Return the (X, Y) coordinate for the center point of the cell that contains the specified text.  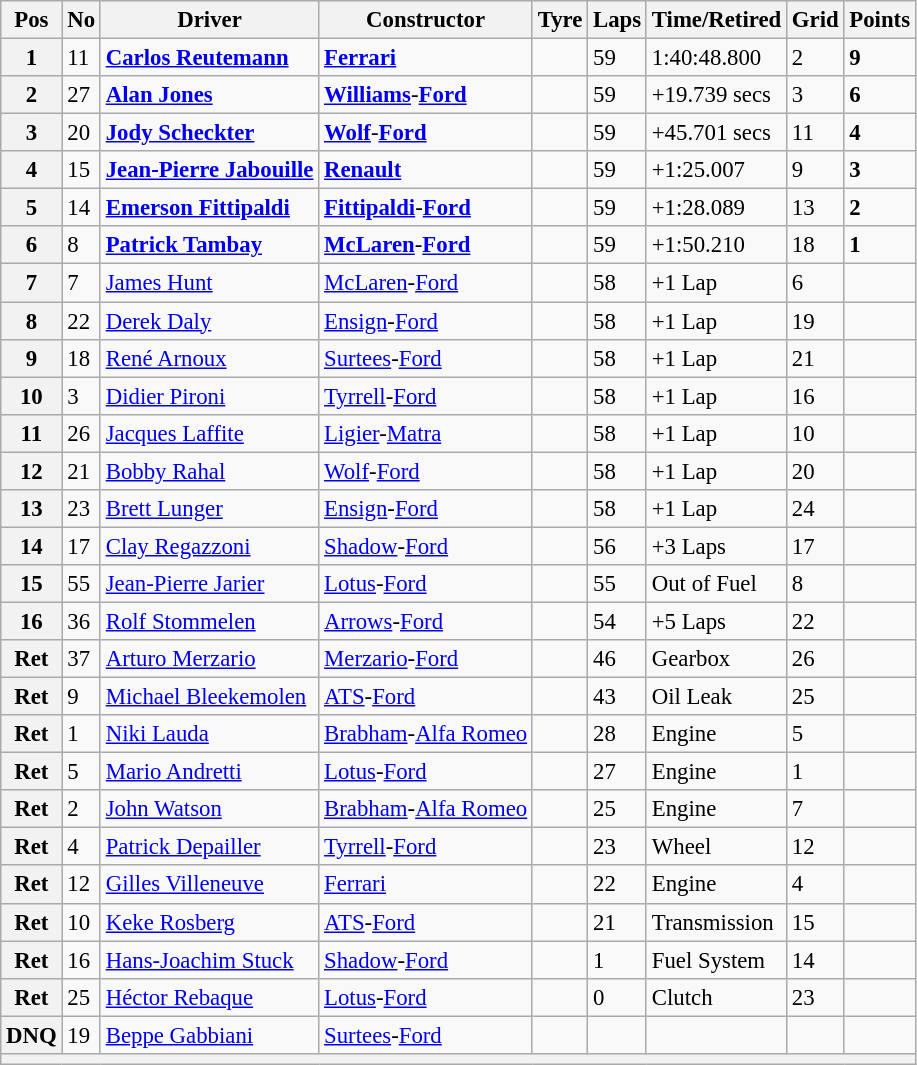
Constructor (426, 20)
Hans-Joachim Stuck (209, 960)
28 (618, 734)
Derek Daly (209, 321)
Williams-Ford (426, 95)
Fuel System (716, 960)
Bobby Rahal (209, 471)
24 (816, 509)
Pos (32, 20)
Out of Fuel (716, 584)
Rolf Stommelen (209, 621)
Ligier-Matra (426, 433)
Grid (816, 20)
Renault (426, 170)
Patrick Depailler (209, 847)
Emerson Fittipaldi (209, 208)
Transmission (716, 922)
56 (618, 546)
John Watson (209, 809)
Clutch (716, 997)
Carlos Reutemann (209, 58)
Clay Regazzoni (209, 546)
1:40:48.800 (716, 58)
Didier Pironi (209, 396)
Arrows-Ford (426, 621)
Arturo Merzario (209, 659)
Beppe Gabbiani (209, 1035)
Points (880, 20)
Time/Retired (716, 20)
Oil Leak (716, 697)
Patrick Tambay (209, 245)
Laps (618, 20)
+1:25.007 (716, 170)
Jacques Laffite (209, 433)
54 (618, 621)
Wheel (716, 847)
Michael Bleekemolen (209, 697)
Jean-Pierre Jarier (209, 584)
Héctor Rebaque (209, 997)
Driver (209, 20)
Merzario-Ford (426, 659)
36 (81, 621)
0 (618, 997)
46 (618, 659)
Jody Scheckter (209, 133)
+19.739 secs (716, 95)
+1:28.089 (716, 208)
James Hunt (209, 283)
Mario Andretti (209, 772)
+5 Laps (716, 621)
Keke Rosberg (209, 922)
+45.701 secs (716, 133)
Gearbox (716, 659)
43 (618, 697)
Fittipaldi-Ford (426, 208)
Brett Lunger (209, 509)
Tyre (560, 20)
René Arnoux (209, 358)
Alan Jones (209, 95)
DNQ (32, 1035)
+1:50.210 (716, 245)
Gilles Villeneuve (209, 885)
No (81, 20)
37 (81, 659)
Jean-Pierre Jabouille (209, 170)
+3 Laps (716, 546)
Niki Lauda (209, 734)
